Pinpoint the cell where the given text exists, returning its (X, Y) midpoint coordinate. 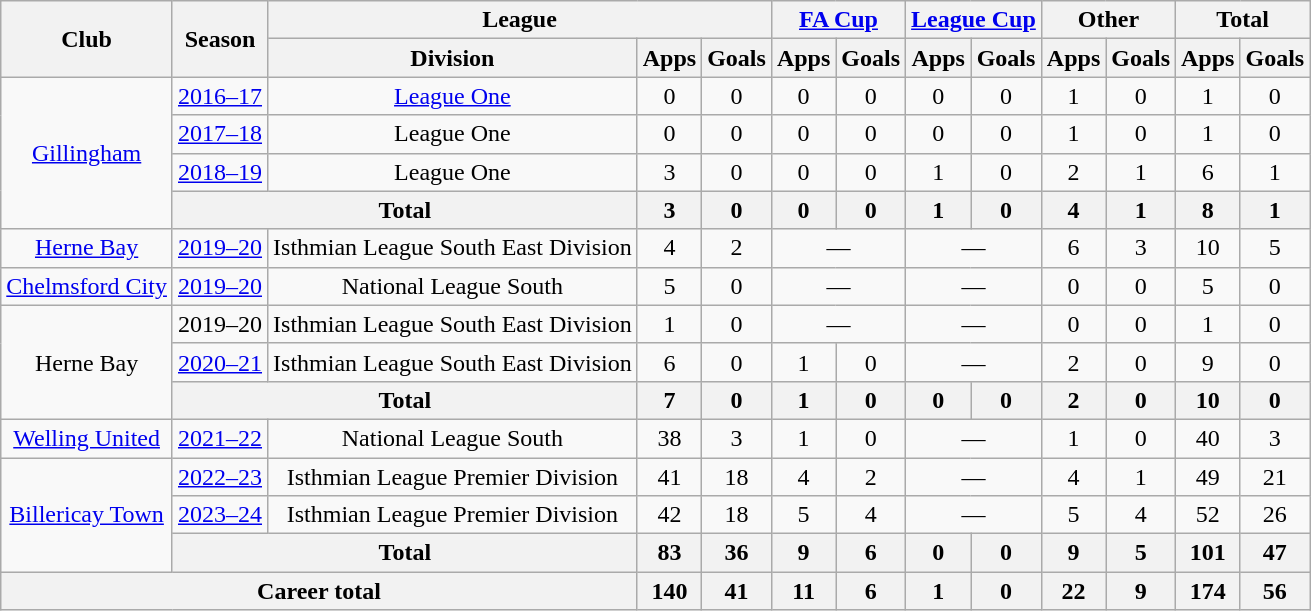
Gillingham (87, 153)
Welling United (87, 438)
52 (1208, 515)
26 (1275, 515)
2023–24 (220, 515)
22 (1073, 591)
21 (1275, 477)
2022–23 (220, 477)
FA Cup (838, 20)
League (520, 20)
Season (220, 39)
83 (669, 553)
Chelmsford City (87, 286)
Division (453, 58)
42 (669, 515)
101 (1208, 553)
174 (1208, 591)
Club (87, 39)
56 (1275, 591)
38 (669, 438)
36 (737, 553)
49 (1208, 477)
7 (669, 400)
Billericay Town (87, 515)
Other (1108, 20)
2018–19 (220, 172)
Career total (319, 591)
11 (803, 591)
2017–18 (220, 134)
League Cup (974, 20)
2021–22 (220, 438)
40 (1208, 438)
140 (669, 591)
8 (1208, 210)
2020–21 (220, 362)
2016–17 (220, 96)
47 (1275, 553)
